Scan for the cell matching the given text and deliver its [X, Y] coordinate at center. 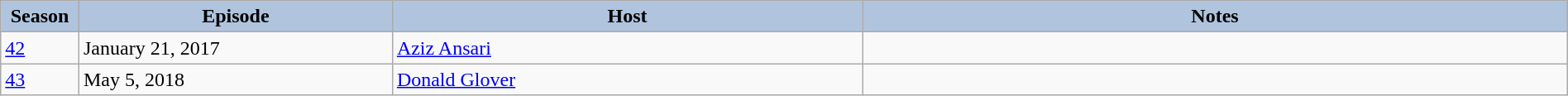
Season [40, 17]
May 5, 2018 [235, 79]
Aziz Ansari [627, 48]
Episode [235, 17]
42 [40, 48]
Notes [1216, 17]
Host [627, 17]
Donald Glover [627, 79]
43 [40, 79]
January 21, 2017 [235, 48]
